Pinpoint the cell where the given text exists, returning its (X, Y) midpoint coordinate. 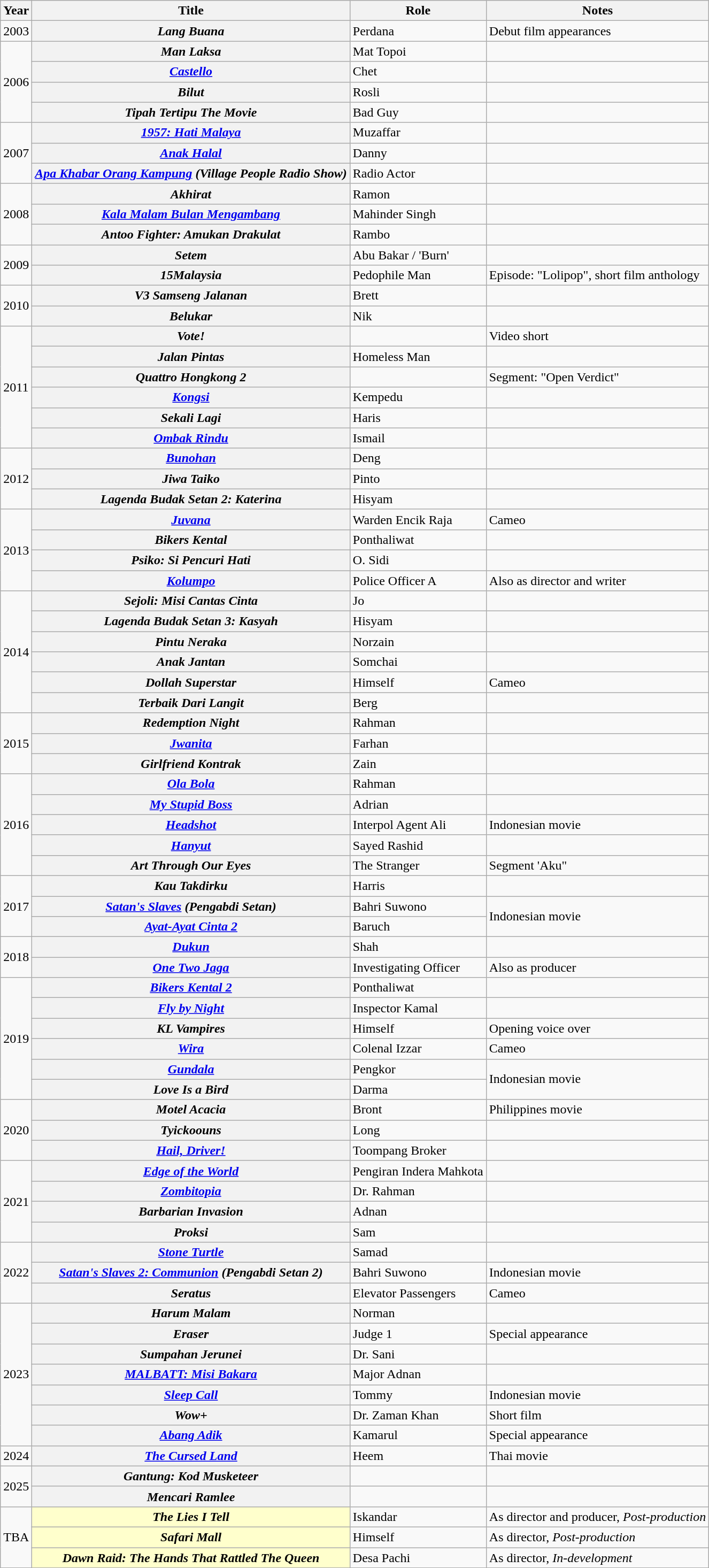
Apa Khabar Orang Kampung (Village People Radio Show) (191, 173)
As director and producer, Post-production (597, 1517)
As director, Post-production (597, 1537)
Wow+ (191, 1415)
Ola Bola (191, 784)
Sam (418, 1232)
Abang Adik (191, 1435)
Norman (418, 1313)
Kempedu (418, 397)
Hail, Driver! (191, 1150)
Sejoli: Misi Cantas Cinta (191, 601)
Mahinder Singh (418, 214)
Desa Pachi (418, 1558)
Vote! (191, 336)
Sayed Rashid (418, 845)
Pengiran Indera Mahkota (418, 1171)
2024 (16, 1456)
Sumpahan Jerunei (191, 1354)
Abu Bakar / 'Burn' (418, 255)
Warden Encik Raja (418, 519)
Kolumpo (191, 580)
Satan's Slaves (Pengabdi Setan) (191, 906)
Castello (191, 72)
Sekali Lagi (191, 418)
Elevator Passengers (418, 1293)
Ismail (418, 438)
2011 (16, 387)
Bunohan (191, 458)
Kala Malam Bulan Mengambang (191, 214)
Bad Guy (418, 112)
2025 (16, 1486)
2007 (16, 153)
Lagenda Budak Setan 3: Kasyah (191, 621)
Girlfriend Kontrak (191, 764)
Seratus (191, 1293)
One Two Jaga (191, 967)
Rosli (418, 92)
Headshot (191, 825)
2003 (16, 31)
Farhan (418, 743)
Zombitopia (191, 1191)
Pintu Neraka (191, 642)
Brett (418, 296)
Toompang Broker (418, 1150)
My Stupid Boss (191, 804)
Bilut (191, 92)
Ombak Rindu (191, 438)
Dukun (191, 947)
Police Officer A (418, 580)
Eraser (191, 1334)
Barbarian Invasion (191, 1211)
Psiko: Si Pencuri Hati (191, 560)
Fly by Night (191, 1008)
Episode: "Lolipop", short film anthology (597, 275)
Kamarul (418, 1435)
Heem (418, 1456)
Tommy (418, 1395)
2009 (16, 265)
Perdana (418, 31)
Zain (418, 764)
Satan's Slaves 2: Communion (Pengabdi Setan 2) (191, 1273)
The Lies I Tell (191, 1517)
TBA (16, 1537)
Anak Jantan (191, 662)
The Stranger (418, 865)
Segment: "Open Verdict" (597, 377)
Belukar (191, 316)
Gantung: Kod Musketeer (191, 1476)
2015 (16, 743)
Ayat-Ayat Cinta 2 (191, 927)
Haris (418, 418)
Harris (418, 886)
Muzaffar (418, 133)
Mencari Ramlee (191, 1496)
Jwanita (191, 743)
Darma (418, 1089)
Stone Turtle (191, 1252)
2023 (16, 1374)
Dr. Sani (418, 1354)
Somchai (418, 662)
Jiwa Taiko (191, 479)
Quattro Hongkong 2 (191, 377)
Opening voice over (597, 1028)
Pedophile Man (418, 275)
Radio Actor (418, 173)
Harum Malam (191, 1313)
O. Sidi (418, 560)
Ramon (418, 194)
Tyickoouns (191, 1130)
Year (16, 11)
1957: Hati Malaya (191, 133)
Short film (597, 1415)
2022 (16, 1273)
Colenal Izzar (418, 1049)
Homeless Man (418, 357)
Setem (191, 255)
Also as producer (597, 967)
Gundala (191, 1069)
Kongsi (191, 397)
Pinto (418, 479)
Dr. Zaman Khan (418, 1415)
Segment 'Aku" (597, 865)
2012 (16, 479)
Dr. Rahman (418, 1191)
Danny (418, 153)
Debut film appearances (597, 31)
2008 (16, 214)
Berg (418, 703)
2019 (16, 1039)
Wira (191, 1049)
Also as director and writer (597, 580)
2017 (16, 906)
Role (418, 11)
Rambo (418, 234)
2021 (16, 1201)
Sleep Call (191, 1395)
Dawn Raid: The Hands That Rattled The Queen (191, 1558)
Nik (418, 316)
Major Adnan (418, 1374)
Man Laksa (191, 51)
Love Is a Bird (191, 1089)
The Cursed Land (191, 1456)
Notes (597, 11)
Bikers Kental (191, 540)
2016 (16, 825)
Lagenda Budak Setan 2: Katerina (191, 499)
Adrian (418, 804)
Jo (418, 601)
Antoo Fighter: Amukan Drakulat (191, 234)
Proksi (191, 1232)
Lang Buana (191, 31)
Mat Topoi (418, 51)
Art Through Our Eyes (191, 865)
KL Vampires (191, 1028)
Tipah Tertipu The Movie (191, 112)
As director, In-development (597, 1558)
Terbaik Dari Langit (191, 703)
Title (191, 11)
2014 (16, 652)
Motel Acacia (191, 1110)
Deng (418, 458)
Juvana (191, 519)
Interpol Agent Ali (418, 825)
MALBATT: Misi Bakara (191, 1374)
Samad (418, 1252)
Akhirat (191, 194)
Dollah Superstar (191, 682)
Jalan Pintas (191, 357)
2018 (16, 957)
Redemption Night (191, 723)
Safari Mall (191, 1537)
Norzain (418, 642)
Pengkor (418, 1069)
Baruch (418, 927)
Chet (418, 72)
Bront (418, 1110)
Long (418, 1130)
15Malaysia (191, 275)
Hanyut (191, 845)
Inspector Kamal (418, 1008)
Judge 1 (418, 1334)
Philippines movie (597, 1110)
Thai movie (597, 1456)
Bikers Kental 2 (191, 988)
2020 (16, 1130)
Edge of the World (191, 1171)
Anak Halal (191, 153)
Shah (418, 947)
Iskandar (418, 1517)
2006 (16, 82)
2010 (16, 306)
2013 (16, 550)
Investigating Officer (418, 967)
Adnan (418, 1211)
V3 Samseng Jalanan (191, 296)
Kau Takdirku (191, 886)
Video short (597, 336)
